Provide the (x, y) coordinate of the cell's center where the given text is located.  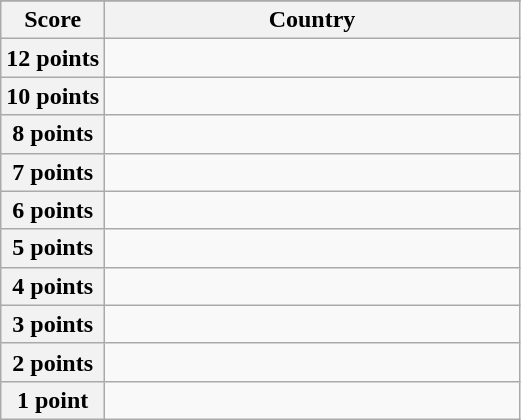
3 points (53, 324)
6 points (53, 210)
2 points (53, 362)
Score (53, 20)
Country (312, 20)
5 points (53, 248)
8 points (53, 134)
12 points (53, 58)
1 point (53, 400)
4 points (53, 286)
10 points (53, 96)
7 points (53, 172)
